Identify which cell holds the provided text, then report its (x, y) central coordinate. 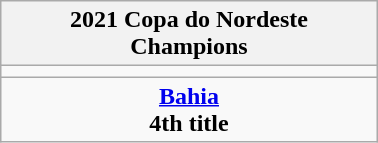
Bahia4th title (189, 110)
2021 Copa do NordesteChampions (189, 34)
